Determine the [X, Y] coordinate at the center of the cell enclosing the given text.  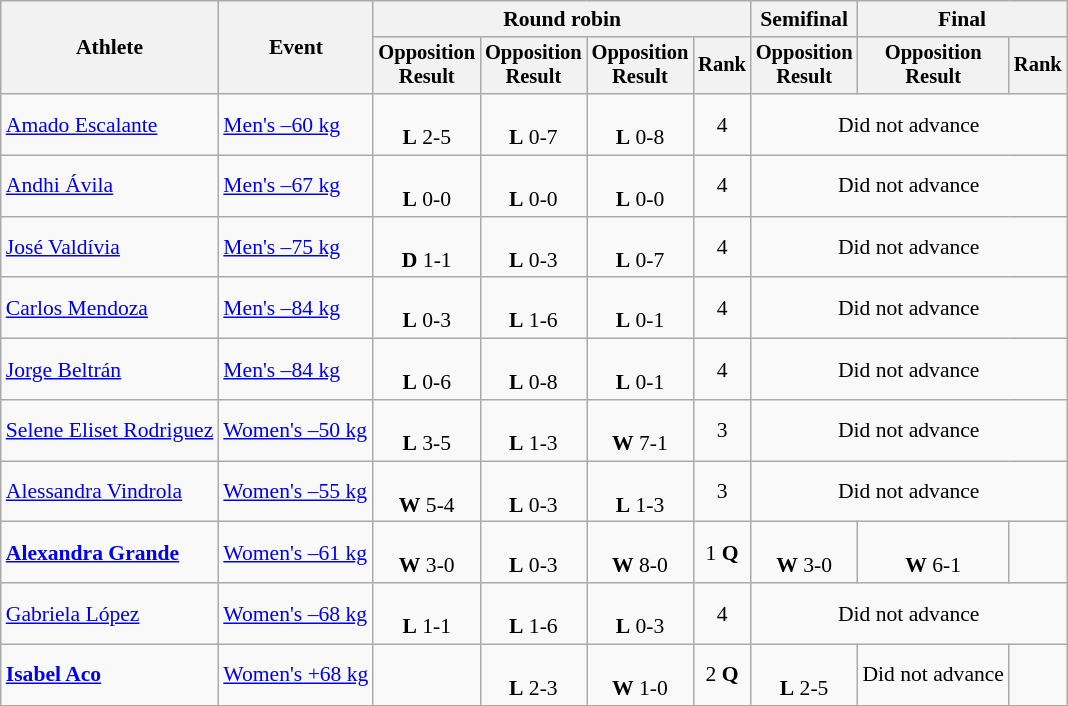
1 Q [722, 552]
Amado Escalante [110, 124]
Carlos Mendoza [110, 308]
Men's –67 kg [296, 186]
Round robin [562, 19]
Men's –75 kg [296, 248]
Women's –50 kg [296, 430]
W 6-1 [933, 552]
Andhi Ávila [110, 186]
W 7-1 [640, 430]
L 2-3 [534, 676]
Gabriela López [110, 614]
Final [962, 19]
L 3-5 [426, 430]
Alessandra Vindrola [110, 492]
Alexandra Grande [110, 552]
W 8-0 [640, 552]
2 Q [722, 676]
Jorge Beltrán [110, 370]
D 1-1 [426, 248]
Isabel Aco [110, 676]
Event [296, 48]
José Valdívia [110, 248]
Women's –68 kg [296, 614]
Selene Eliset Rodriguez [110, 430]
W 1-0 [640, 676]
Semifinal [804, 19]
Men's –60 kg [296, 124]
Women's –55 kg [296, 492]
W 5-4 [426, 492]
Women's +68 kg [296, 676]
L 1-1 [426, 614]
Women's –61 kg [296, 552]
L 0-6 [426, 370]
Athlete [110, 48]
